Search for the cell housing the specified text and yield its (X, Y) center coordinate. 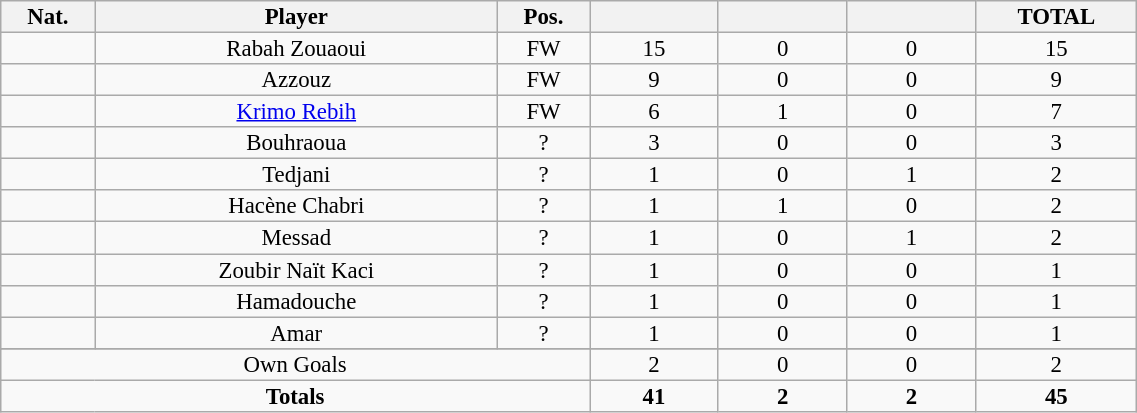
45 (1056, 396)
Nat. (48, 17)
7 (1056, 112)
Azzouz (296, 80)
Amar (296, 333)
Krimo Rebih (296, 112)
Own Goals (296, 364)
41 (654, 396)
Player (296, 17)
Bouhraoua (296, 143)
TOTAL (1056, 17)
Rabah Zouaoui (296, 49)
6 (654, 112)
Messad (296, 238)
Totals (296, 396)
Zoubir Naït Kaci (296, 270)
Hamadouche (296, 301)
Pos. (543, 17)
Tedjani (296, 175)
Hacène Chabri (296, 206)
